Return (x, y) of the center of cell containing provided text 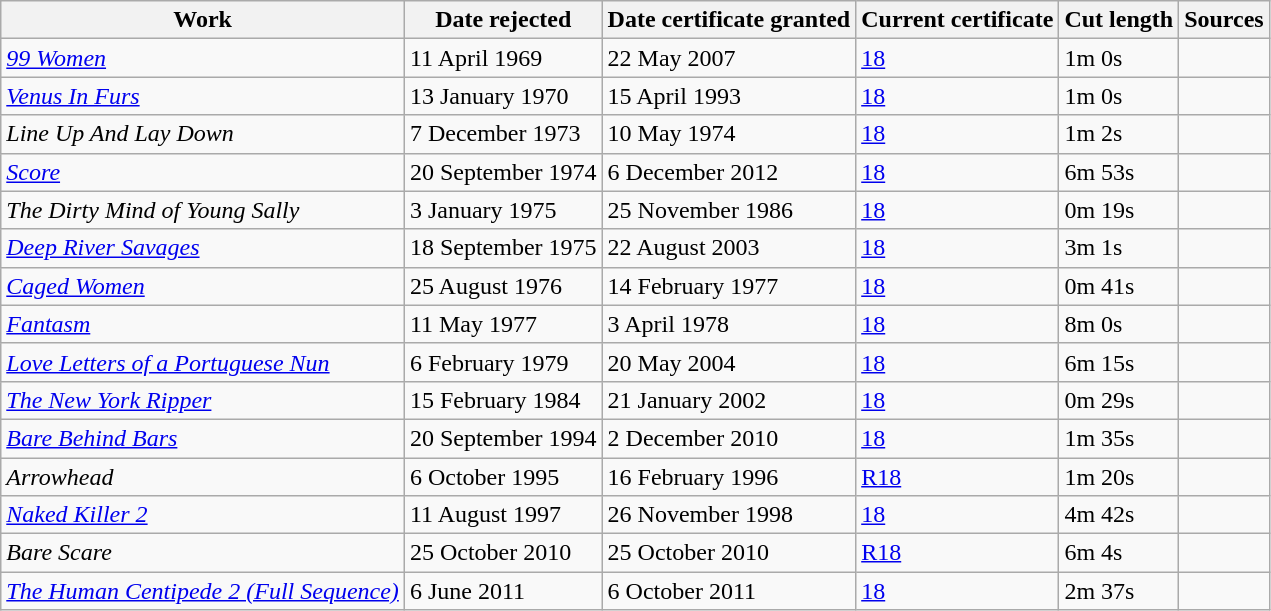
3m 1s (1119, 248)
21 January 2002 (729, 400)
Sources (1224, 20)
Work (203, 20)
The New York Ripper (203, 400)
22 May 2007 (729, 58)
6 October 2011 (729, 591)
6m 53s (1119, 172)
0m 29s (1119, 400)
3 January 1975 (503, 210)
Deep River Savages (203, 248)
25 August 1976 (503, 286)
Current certificate (958, 20)
The Human Centipede 2 (Full Sequence) (203, 591)
11 August 1997 (503, 515)
0m 19s (1119, 210)
20 September 1974 (503, 172)
25 November 1986 (729, 210)
Bare Behind Bars (203, 438)
Arrowhead (203, 477)
15 April 1993 (729, 96)
Caged Women (203, 286)
Love Letters of a Portuguese Nun (203, 362)
Cut length (1119, 20)
8m 0s (1119, 324)
20 May 2004 (729, 362)
16 February 1996 (729, 477)
10 May 1974 (729, 134)
1m 20s (1119, 477)
7 December 1973 (503, 134)
6 June 2011 (503, 591)
3 April 1978 (729, 324)
13 January 1970 (503, 96)
1m 2s (1119, 134)
Line Up And Lay Down (203, 134)
14 February 1977 (729, 286)
The Dirty Mind of Young Sally (203, 210)
Score (203, 172)
6m 15s (1119, 362)
99 Women (203, 58)
11 April 1969 (503, 58)
22 August 2003 (729, 248)
2m 37s (1119, 591)
15 February 1984 (503, 400)
18 September 1975 (503, 248)
2 December 2010 (729, 438)
1m 35s (1119, 438)
Venus In Furs (203, 96)
26 November 1998 (729, 515)
11 May 1977 (503, 324)
Fantasm (203, 324)
6m 4s (1119, 553)
Naked Killer 2 (203, 515)
0m 41s (1119, 286)
Date rejected (503, 20)
6 October 1995 (503, 477)
Date certificate granted (729, 20)
6 December 2012 (729, 172)
6 February 1979 (503, 362)
20 September 1994 (503, 438)
4m 42s (1119, 515)
Bare Scare (203, 553)
